Detect which cell encompasses the target text, then output its (x, y) center coordinate. 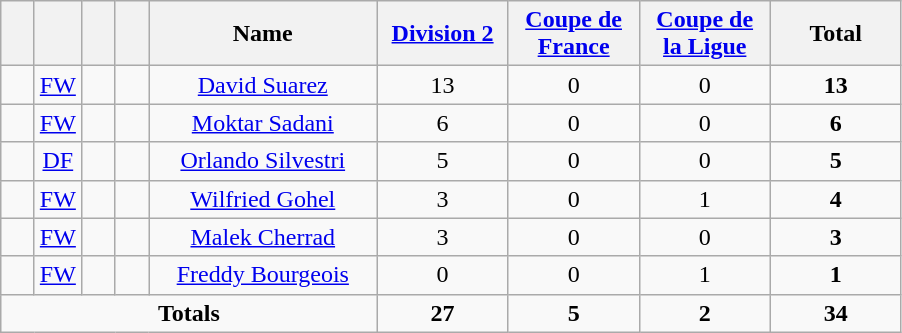
Coupe de la Ligue (704, 34)
Moktar Sadani (262, 123)
2 (704, 313)
Freddy Bourgeois (262, 275)
Orlando Silvestri (262, 161)
Total (836, 34)
David Suarez (262, 85)
Name (262, 34)
DF (58, 161)
Wilfried Gohel (262, 199)
34 (836, 313)
Totals (189, 313)
Coupe de France (574, 34)
Malek Cherrad (262, 237)
Division 2 (442, 34)
4 (836, 199)
27 (442, 313)
